Locate the cell with the specified text and output its (x, y) center coordinate. 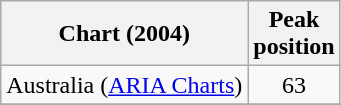
Australia (ARIA Charts) (124, 85)
Peakposition (294, 34)
Chart (2004) (124, 34)
63 (294, 85)
